Return the (x, y) coordinate for the center point of the cell that contains the specified text.  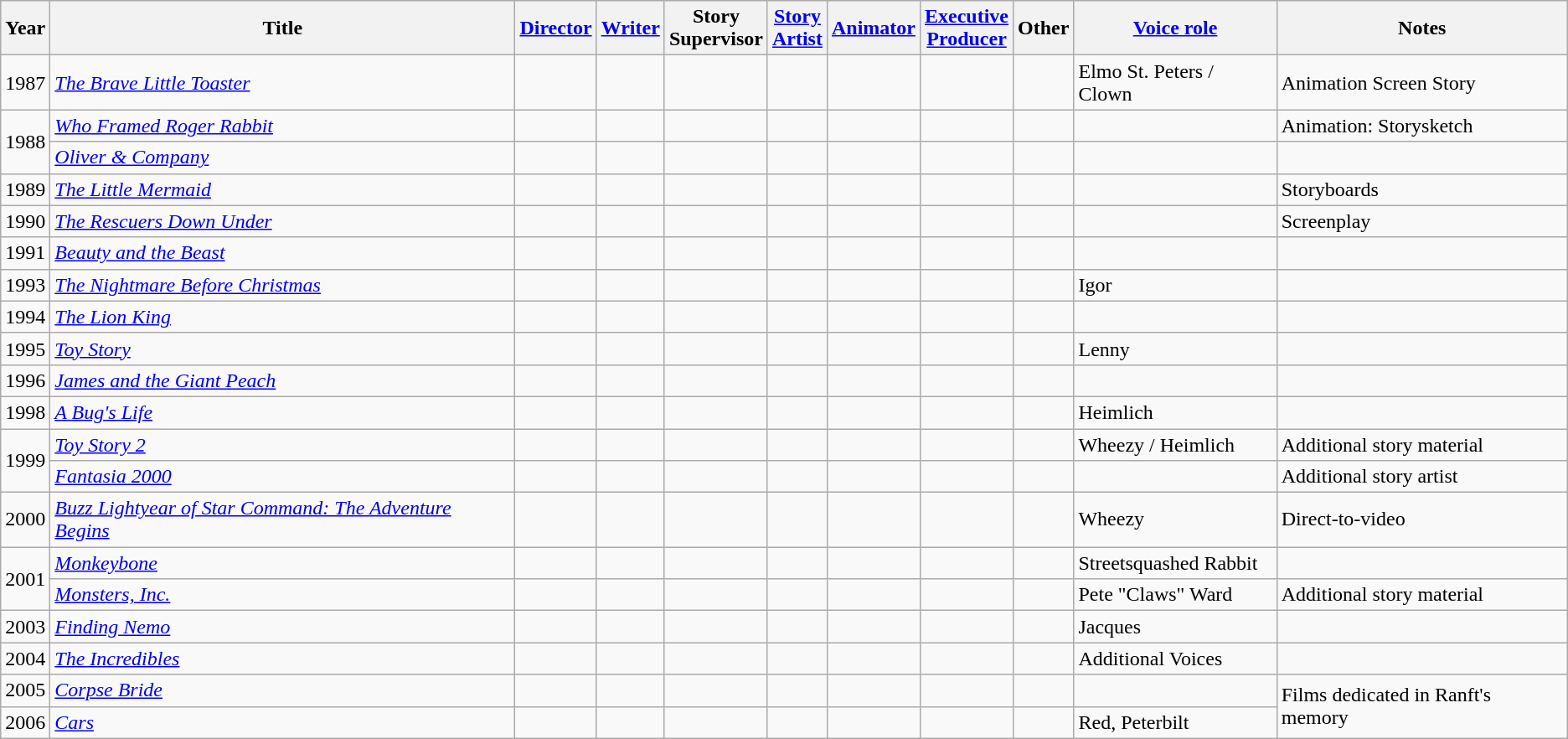
The Brave Little Toaster (283, 82)
Igor (1175, 285)
1995 (25, 349)
Corpse Bride (283, 690)
Screenplay (1422, 221)
1987 (25, 82)
ExecutiveProducer (967, 28)
StoryArtist (797, 28)
Monkeybone (283, 563)
1990 (25, 221)
Jacques (1175, 627)
The Lion King (283, 317)
Storyboards (1422, 189)
Title (283, 28)
1994 (25, 317)
The Little Mermaid (283, 189)
Wheezy (1175, 519)
The Rescuers Down Under (283, 221)
1991 (25, 253)
2005 (25, 690)
1999 (25, 461)
Oliver & Company (283, 158)
Other (1044, 28)
Pete "Claws" Ward (1175, 595)
Beauty and the Beast (283, 253)
Direct-to-video (1422, 519)
The Nightmare Before Christmas (283, 285)
Toy Story (283, 349)
Elmo St. Peters / Clown (1175, 82)
StorySupervisor (715, 28)
James and the Giant Peach (283, 380)
Red, Peterbilt (1175, 722)
1993 (25, 285)
Who Framed Roger Rabbit (283, 126)
Additional story artist (1422, 477)
2006 (25, 722)
Notes (1422, 28)
Toy Story 2 (283, 445)
Animation: Storysketch (1422, 126)
A Bug's Life (283, 412)
Writer (630, 28)
Additional Voices (1175, 659)
2004 (25, 659)
The Incredibles (283, 659)
Voice role (1175, 28)
Animator (873, 28)
Monsters, Inc. (283, 595)
Fantasia 2000 (283, 477)
Streetsquashed Rabbit (1175, 563)
Heimlich (1175, 412)
Year (25, 28)
Director (556, 28)
Lenny (1175, 349)
2001 (25, 579)
1988 (25, 142)
1998 (25, 412)
Cars (283, 722)
Finding Nemo (283, 627)
Animation Screen Story (1422, 82)
1996 (25, 380)
Wheezy / Heimlich (1175, 445)
1989 (25, 189)
2003 (25, 627)
2000 (25, 519)
Films dedicated in Ranft's memory (1422, 706)
Buzz Lightyear of Star Command: The Adventure Begins (283, 519)
